Detect which cell encompasses the target text, then output its [X, Y] center coordinate. 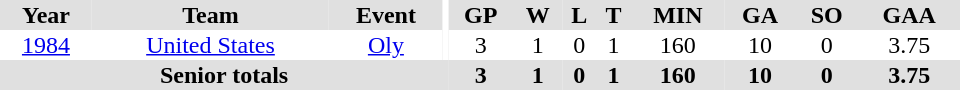
L [579, 15]
Senior totals [224, 75]
GAA [909, 15]
1984 [46, 45]
Event [386, 15]
United States [210, 45]
GP [480, 15]
Year [46, 15]
GA [760, 15]
T [613, 15]
W [538, 15]
MIN [678, 15]
Oly [386, 45]
SO [826, 15]
Team [210, 15]
